Identify which cell holds the provided text, then report its [x, y] central coordinate. 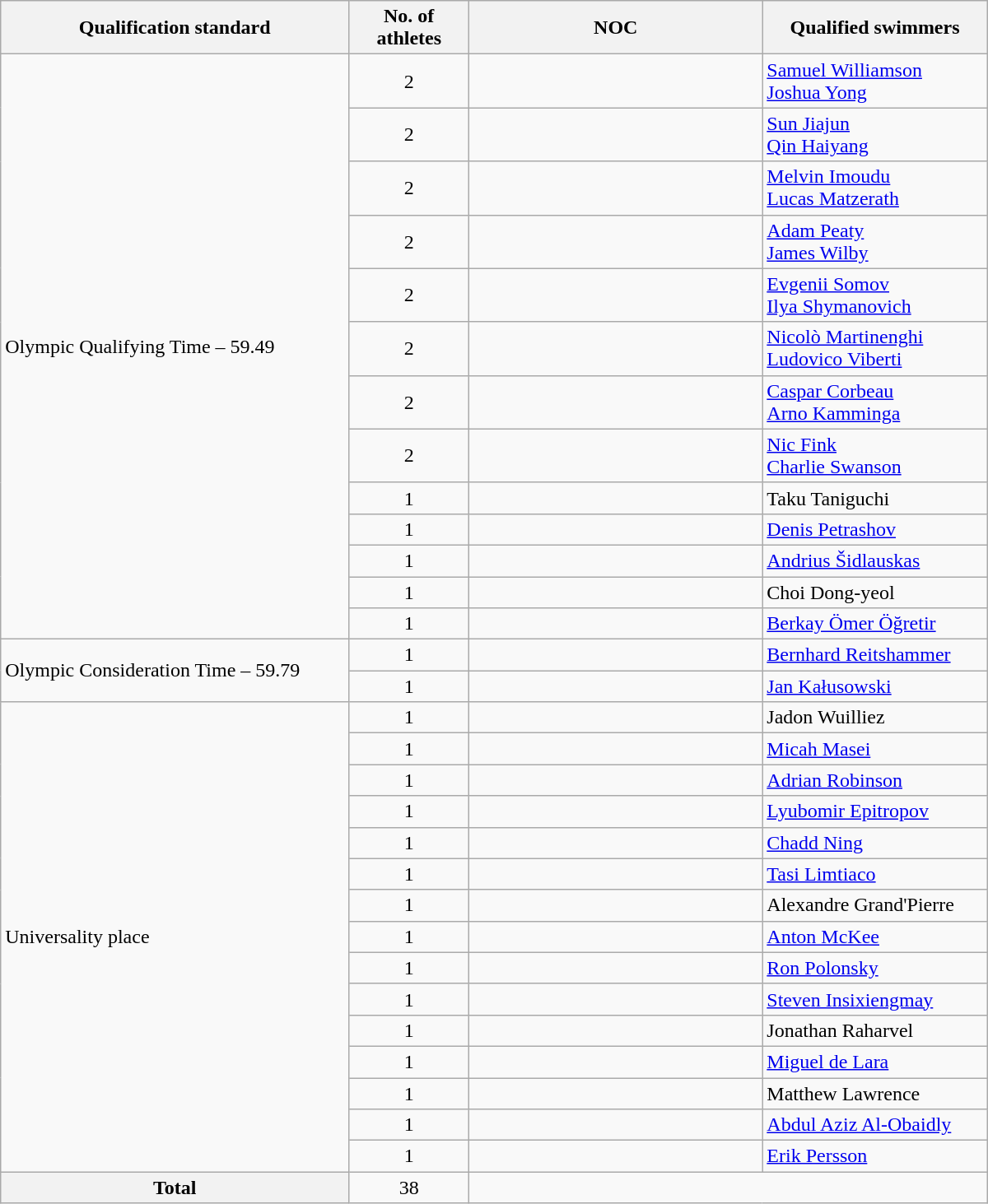
Sun JiajunQin Haiyang [874, 135]
Nicolò MartinenghiLudovico Viberti [874, 349]
No. of athletes [409, 28]
Abdul Aziz Al-Obaidly [874, 1125]
Lyubomir Epitropov [874, 811]
Jonathan Raharvel [874, 1030]
Qualification standard [175, 28]
Evgenii SomovIlya Shymanovich [874, 295]
Anton McKee [874, 937]
Taku Taniguchi [874, 498]
Olympic Consideration Time – 59.79 [175, 671]
Steven Insixiengmay [874, 999]
Melvin ImouduLucas Matzerath [874, 188]
Chadd Ning [874, 843]
Jadon Wuilliez [874, 718]
Caspar CorbeauArno Kamminga [874, 402]
Adrian Robinson [874, 780]
Jan Kałusowski [874, 686]
Denis Petrashov [874, 529]
Alexandre Grand'Pierre [874, 905]
Samuel WilliamsonJoshua Yong [874, 81]
Matthew Lawrence [874, 1094]
Tasi Limtiaco [874, 874]
Qualified swimmers [874, 28]
Ron Polonsky [874, 968]
Erik Persson [874, 1156]
Miguel de Lara [874, 1062]
Andrius Šidlauskas [874, 560]
Berkay Ömer Öğretir [874, 624]
38 [409, 1188]
Micah Masei [874, 749]
Choi Dong-yeol [874, 592]
Total [175, 1188]
NOC [616, 28]
Adam PeatyJames Wilby [874, 242]
Nic FinkCharlie Swanson [874, 456]
Olympic Qualifying Time – 59.49 [175, 347]
Universality place [175, 937]
Bernhard Reitshammer [874, 655]
